Search for the cell housing the specified text and yield its [x, y] center coordinate. 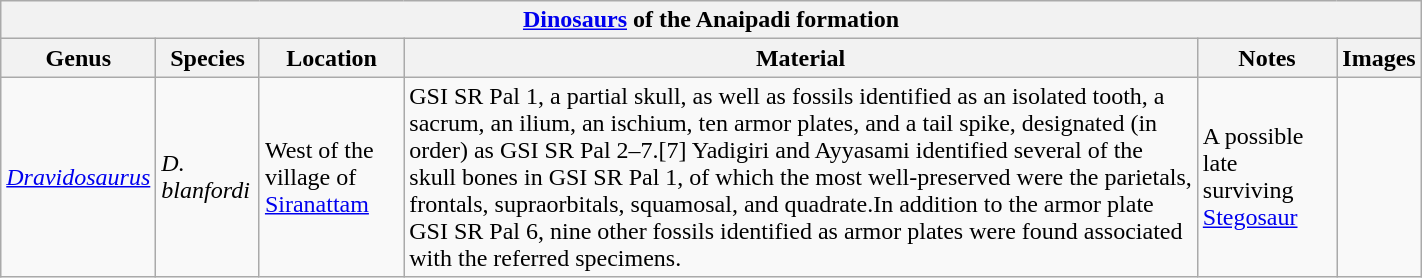
West of the village of Siranattam [331, 177]
Dinosaurs of the Anaipadi formation [711, 20]
Location [331, 58]
Material [801, 58]
Images [1379, 58]
Species [208, 58]
Dravidosaurus [78, 177]
A possible late surviving Stegosaur [1266, 177]
Genus [78, 58]
Notes [1266, 58]
D. blanfordi [208, 177]
